Identify which cell holds the provided text, then report its [x, y] central coordinate. 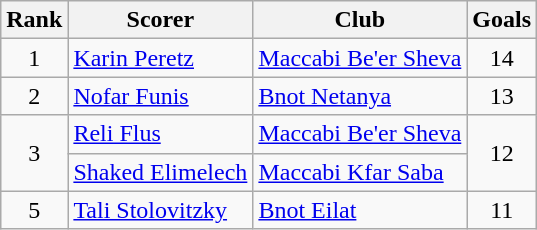
5 [34, 210]
11 [502, 210]
Maccabi Kfar Saba [360, 172]
3 [34, 153]
2 [34, 96]
1 [34, 58]
Bnot Netanya [360, 96]
Club [360, 20]
12 [502, 153]
Tali Stolovitzky [160, 210]
Reli Flus [160, 134]
13 [502, 96]
Nofar Funis [160, 96]
Goals [502, 20]
Scorer [160, 20]
Rank [34, 20]
Karin Peretz [160, 58]
14 [502, 58]
Shaked Elimelech [160, 172]
Bnot Eilat [360, 210]
